Identify which cell holds the provided text, then report its [X, Y] central coordinate. 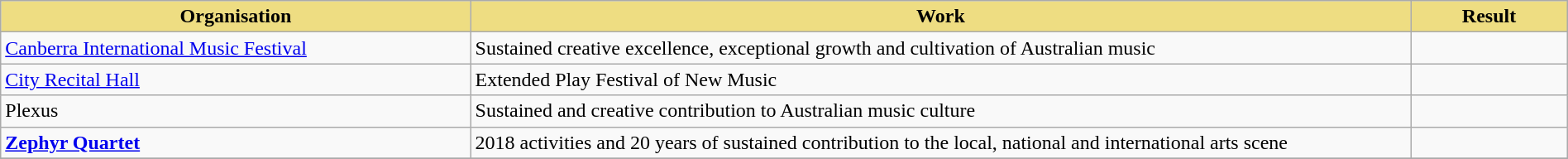
Sustained creative excellence, exceptional growth and cultivation of Australian music [941, 48]
City Recital Hall [236, 79]
2018 activities and 20 years of sustained contribution to the local, national and international arts scene [941, 142]
Extended Play Festival of New Music [941, 79]
Result [1489, 17]
Work [941, 17]
Plexus [236, 111]
Sustained and creative contribution to Australian music culture [941, 111]
Canberra International Music Festival [236, 48]
Organisation [236, 17]
Zephyr Quartet [236, 142]
